From the cell containing the given text, extract its center point as (x, y) coordinate. 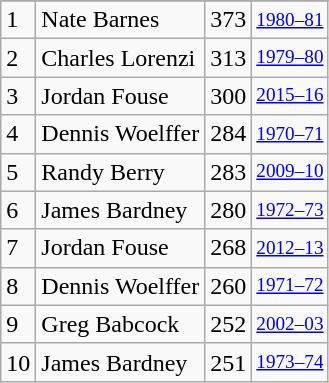
10 (18, 362)
284 (228, 134)
3 (18, 96)
1972–73 (290, 210)
1973–74 (290, 362)
268 (228, 248)
252 (228, 324)
373 (228, 20)
2012–13 (290, 248)
313 (228, 58)
6 (18, 210)
280 (228, 210)
1 (18, 20)
Randy Berry (120, 172)
1970–71 (290, 134)
1980–81 (290, 20)
7 (18, 248)
283 (228, 172)
9 (18, 324)
8 (18, 286)
Nate Barnes (120, 20)
2 (18, 58)
2002–03 (290, 324)
1971–72 (290, 286)
5 (18, 172)
4 (18, 134)
1979–80 (290, 58)
Greg Babcock (120, 324)
2009–10 (290, 172)
251 (228, 362)
260 (228, 286)
300 (228, 96)
2015–16 (290, 96)
Charles Lorenzi (120, 58)
